Extract the [X, Y] coordinate from the center of the cell holding the provided text.  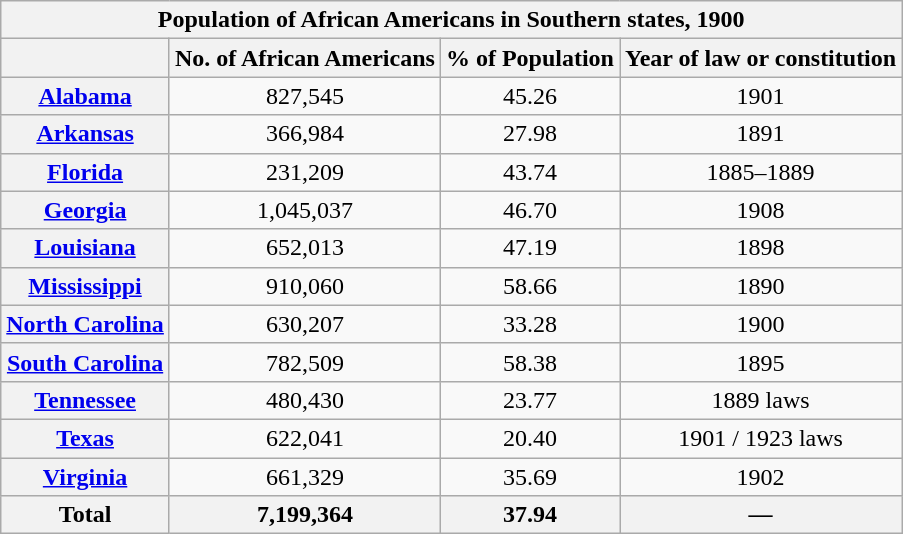
Total [86, 515]
1901 / 1923 laws [761, 438]
Year of law or constitution [761, 58]
622,041 [304, 438]
231,209 [304, 172]
Alabama [86, 96]
480,430 [304, 400]
1908 [761, 210]
1895 [761, 362]
366,984 [304, 134]
Texas [86, 438]
43.74 [530, 172]
661,329 [304, 477]
45.26 [530, 96]
23.77 [530, 400]
1890 [761, 286]
Georgia [86, 210]
South Carolina [86, 362]
47.19 [530, 248]
% of Population [530, 58]
No. of African Americans [304, 58]
910,060 [304, 286]
20.40 [530, 438]
37.94 [530, 515]
58.66 [530, 286]
1902 [761, 477]
Mississippi [86, 286]
1901 [761, 96]
Tennessee [86, 400]
27.98 [530, 134]
Louisiana [86, 248]
Florida [86, 172]
Population of African Americans in Southern states, 1900 [452, 20]
33.28 [530, 324]
35.69 [530, 477]
827,545 [304, 96]
1891 [761, 134]
1889 laws [761, 400]
1,045,037 [304, 210]
North Carolina [86, 324]
652,013 [304, 248]
1885–1889 [761, 172]
58.38 [530, 362]
1900 [761, 324]
Virginia [86, 477]
— [761, 515]
630,207 [304, 324]
782,509 [304, 362]
7,199,364 [304, 515]
46.70 [530, 210]
1898 [761, 248]
Arkansas [86, 134]
